Pinpoint the cell where the given text exists, returning its (X, Y) midpoint coordinate. 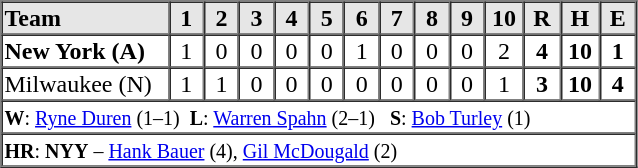
New York (A) (86, 50)
7 (396, 18)
Team (86, 18)
E (618, 18)
8 (432, 18)
R (542, 18)
HR: NYY – Hank Bauer (4), Gil McDougald (2) (319, 150)
5 (326, 18)
9 (466, 18)
H (580, 18)
W: Ryne Duren (1–1) L: Warren Spahn (2–1) S: Bob Turley (1) (319, 116)
6 (362, 18)
Milwaukee (N) (86, 84)
